Return [x, y] of the center of cell containing provided text 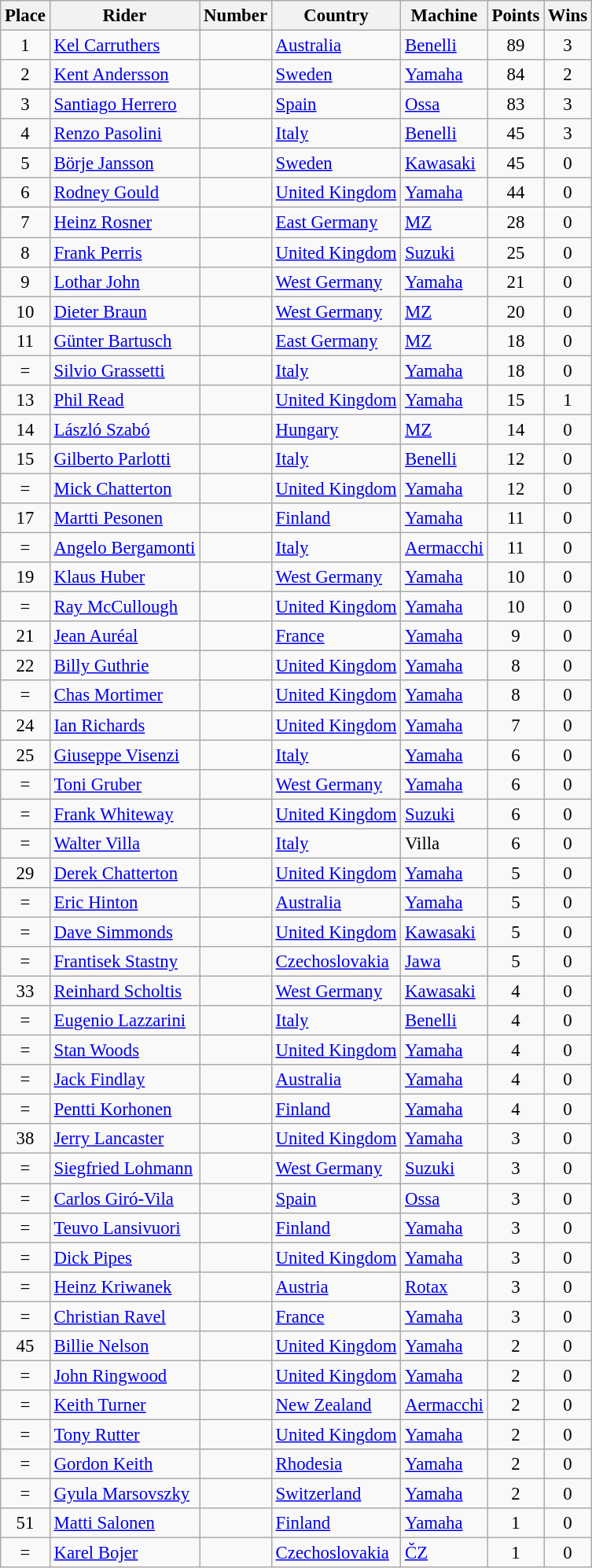
Wins [568, 16]
Günter Bartusch [124, 340]
New Zealand [336, 1405]
Ray McCullough [124, 607]
Teuvo Lansivuori [124, 1228]
Gordon Keith [124, 1464]
Derek Chatterton [124, 873]
Frank Perris [124, 252]
Eugenio Lazzarini [124, 1021]
Phil Read [124, 400]
Börje Jansson [124, 164]
Santiago Herrero [124, 105]
Mick Chatterton [124, 488]
28 [516, 223]
Jerry Lancaster [124, 1139]
Billy Guthrie [124, 666]
Keith Turner [124, 1405]
Country [336, 16]
Angelo Bergamonti [124, 548]
89 [516, 46]
Switzerland [336, 1494]
Reinhard Scholtis [124, 992]
Martti Pesonen [124, 518]
51 [25, 1523]
22 [25, 666]
Heinz Kriwanek [124, 1286]
Toni Gruber [124, 784]
Renzo Pasolini [124, 134]
Villa [445, 844]
Eric Hinton [124, 903]
Frantisek Stastny [124, 962]
Giuseppe Visenzi [124, 755]
Ian Richards [124, 725]
Rodney Gould [124, 193]
John Ringwood [124, 1375]
Siegfried Lohmann [124, 1169]
Jawa [445, 962]
ČZ [445, 1553]
38 [25, 1139]
29 [25, 873]
Pentti Korhonen [124, 1110]
84 [516, 75]
Rhodesia [336, 1464]
44 [516, 193]
Stan Woods [124, 1051]
Dick Pipes [124, 1257]
Silvio Grassetti [124, 370]
Heinz Rosner [124, 223]
Lothar John [124, 282]
19 [25, 577]
33 [25, 992]
Rotax [445, 1286]
Frank Whiteway [124, 814]
Place [25, 16]
Chas Mortimer [124, 696]
Dave Simmonds [124, 932]
Carlos Giró-Vila [124, 1198]
Karel Bojer [124, 1553]
Walter Villa [124, 844]
13 [25, 400]
Tony Rutter [124, 1434]
20 [516, 311]
Kent Andersson [124, 75]
24 [25, 725]
Hungary [336, 429]
Points [516, 16]
Christian Ravel [124, 1316]
Rider [124, 16]
Klaus Huber [124, 577]
17 [25, 518]
László Szabó [124, 429]
Jean Auréal [124, 636]
Gilberto Parlotti [124, 459]
Gyula Marsovszky [124, 1494]
Billie Nelson [124, 1346]
Matti Salonen [124, 1523]
Austria [336, 1286]
Jack Findlay [124, 1080]
Kel Carruthers [124, 46]
83 [516, 105]
Dieter Braun [124, 311]
Machine [445, 16]
Number [236, 16]
